Determine the [x, y] coordinate at the center of the cell enclosing the given text.  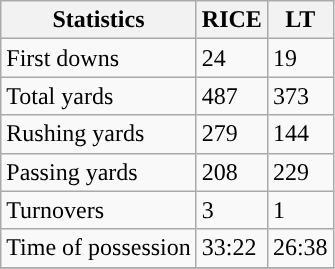
LT [300, 20]
144 [300, 134]
373 [300, 96]
3 [232, 210]
Time of possession [99, 248]
19 [300, 58]
24 [232, 58]
33:22 [232, 248]
229 [300, 172]
1 [300, 210]
26:38 [300, 248]
Statistics [99, 20]
RICE [232, 20]
279 [232, 134]
Total yards [99, 96]
208 [232, 172]
Turnovers [99, 210]
Rushing yards [99, 134]
First downs [99, 58]
487 [232, 96]
Passing yards [99, 172]
